Extract the [x, y] coordinate from the center of the cell holding the provided text.  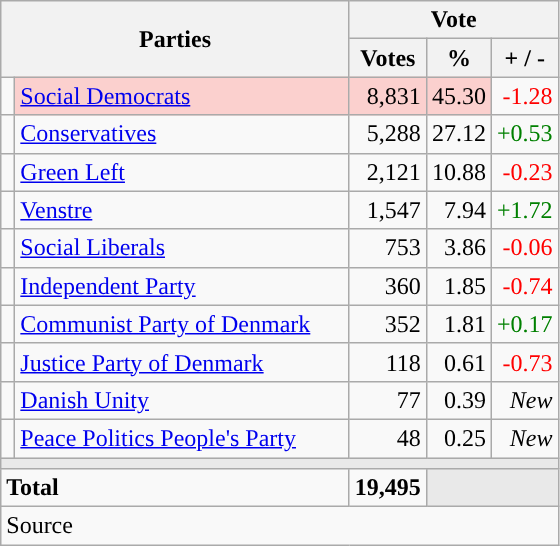
+0.53 [524, 134]
Green Left [182, 172]
27.12 [458, 134]
Source [280, 526]
-0.06 [524, 248]
19,495 [388, 488]
Parties [176, 39]
5,288 [388, 134]
0.61 [458, 362]
-0.23 [524, 172]
753 [388, 248]
352 [388, 324]
-1.28 [524, 96]
10.88 [458, 172]
+0.17 [524, 324]
0.25 [458, 438]
% [458, 58]
Social Democrats [182, 96]
-0.73 [524, 362]
1.85 [458, 286]
8,831 [388, 96]
Votes [388, 58]
+1.72 [524, 210]
0.39 [458, 400]
Justice Party of Denmark [182, 362]
3.86 [458, 248]
Social Liberals [182, 248]
1,547 [388, 210]
Peace Politics People's Party [182, 438]
Total [176, 488]
45.30 [458, 96]
48 [388, 438]
Independent Party [182, 286]
360 [388, 286]
2,121 [388, 172]
77 [388, 400]
118 [388, 362]
Vote [454, 20]
Communist Party of Denmark [182, 324]
-0.74 [524, 286]
Danish Unity [182, 400]
7.94 [458, 210]
Conservatives [182, 134]
Venstre [182, 210]
+ / - [524, 58]
1.81 [458, 324]
